Find where the given text appears and provide that cell's center as [X, Y] coordinate. 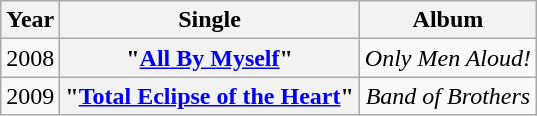
Band of Brothers [448, 96]
2009 [30, 96]
"All By Myself" [210, 58]
"Total Eclipse of the Heart" [210, 96]
2008 [30, 58]
Album [448, 20]
Year [30, 20]
Single [210, 20]
Only Men Aloud! [448, 58]
